Find where the given text appears and provide that cell's center as (x, y) coordinate. 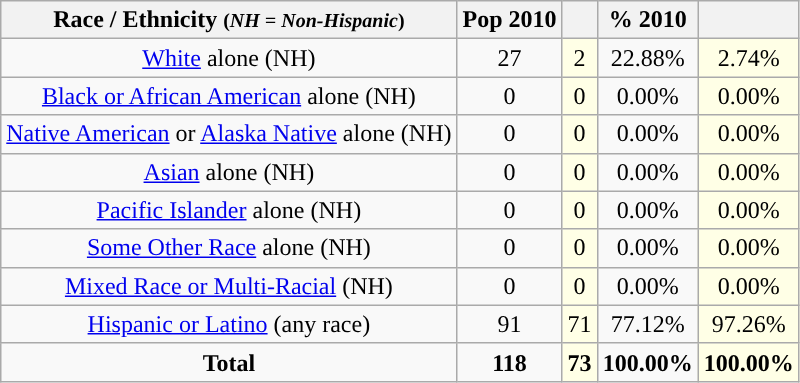
Pop 2010 (510, 20)
Black or African American alone (NH) (229, 96)
77.12% (648, 324)
Mixed Race or Multi-Racial (NH) (229, 286)
Total (229, 362)
White alone (NH) (229, 58)
27 (510, 58)
Asian alone (NH) (229, 172)
Hispanic or Latino (any race) (229, 324)
71 (580, 324)
Native American or Alaska Native alone (NH) (229, 134)
2 (580, 58)
91 (510, 324)
Pacific Islander alone (NH) (229, 210)
2.74% (748, 58)
% 2010 (648, 20)
22.88% (648, 58)
73 (580, 362)
118 (510, 362)
Race / Ethnicity (NH = Non-Hispanic) (229, 20)
97.26% (748, 324)
Some Other Race alone (NH) (229, 248)
